From the cell containing the given text, extract its center point as [x, y] coordinate. 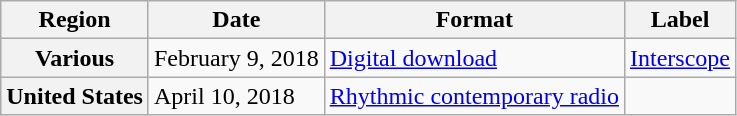
Various [75, 58]
Date [236, 20]
April 10, 2018 [236, 96]
Region [75, 20]
Label [680, 20]
February 9, 2018 [236, 58]
Digital download [474, 58]
United States [75, 96]
Format [474, 20]
Interscope [680, 58]
Rhythmic contemporary radio [474, 96]
